Return (X, Y) of the center of cell containing provided text 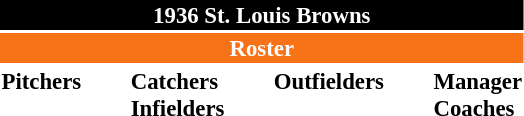
1936 St. Louis Browns (262, 15)
Roster (262, 48)
